For the text-containing cell, return its midpoint in (X, Y) coordinate format. 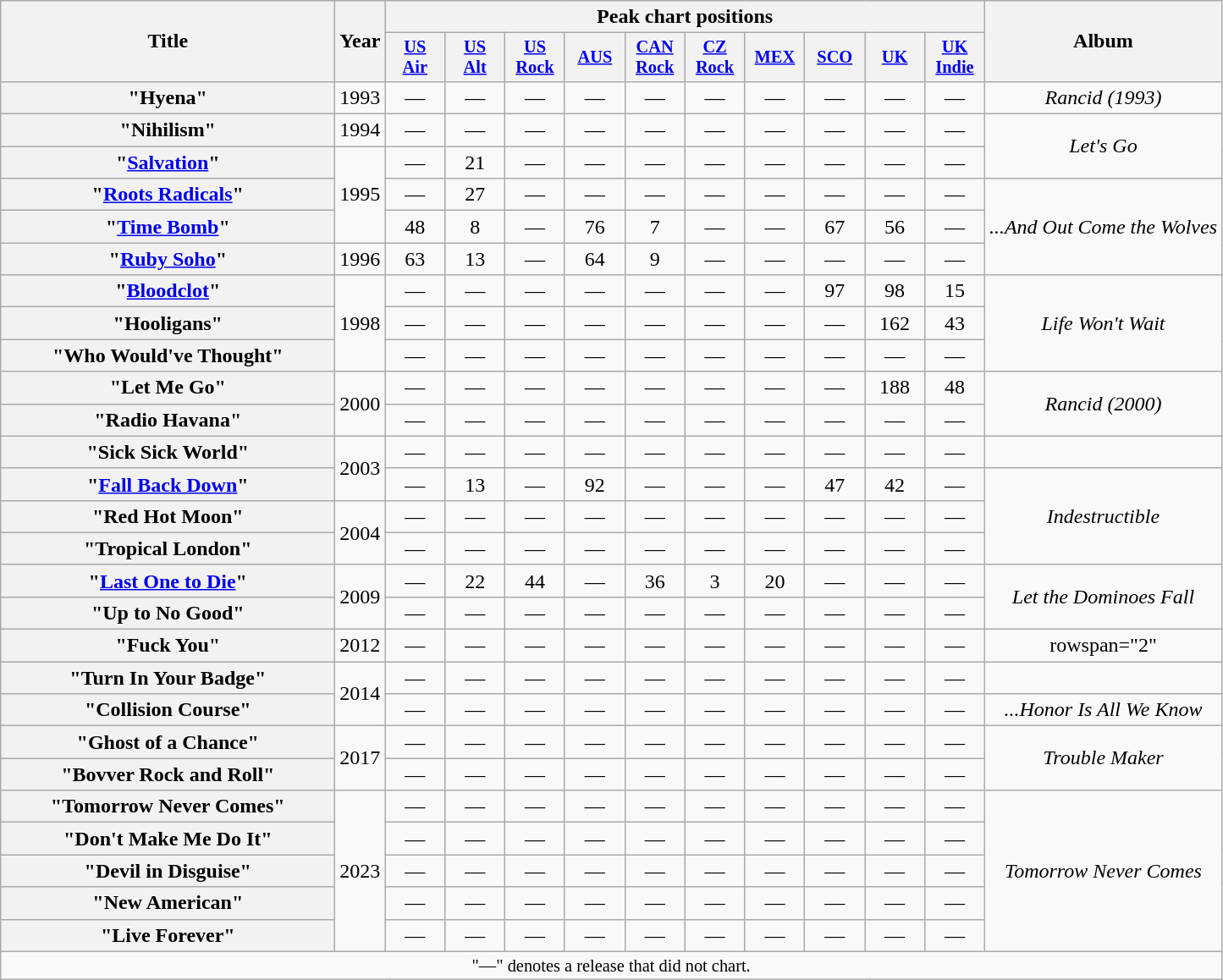
98 (895, 291)
56 (895, 227)
Title (168, 41)
"Roots Radicals" (168, 195)
"Tropical London" (168, 548)
UKIndie (955, 58)
"Who Would've Thought" (168, 355)
"Let Me Go" (168, 388)
"Up to No Good" (168, 613)
AUS (594, 58)
1998 (361, 323)
7 (655, 227)
Rancid (1993) (1103, 97)
"Bloodclot" (168, 291)
Rancid (2000) (1103, 404)
47 (835, 484)
1995 (361, 195)
"Ruby Soho" (168, 259)
Tomorrow Never Comes (1103, 871)
92 (594, 484)
"Nihilism" (168, 130)
MEX (775, 58)
42 (895, 484)
CZRock (714, 58)
97 (835, 291)
USRock (535, 58)
"Tomorrow Never Comes" (168, 807)
162 (895, 323)
2009 (361, 597)
"—" denotes a release that did not chart. (611, 966)
20 (775, 581)
...Honor Is All We Know (1103, 710)
"Turn In Your Badge" (168, 678)
27 (476, 195)
3 (714, 581)
"Live Forever" (168, 935)
"Fuck You" (168, 646)
Indestructible (1103, 516)
"Radio Havana" (168, 420)
188 (895, 388)
USAir (415, 58)
63 (415, 259)
2003 (361, 468)
2023 (361, 871)
44 (535, 581)
8 (476, 227)
2012 (361, 646)
CANRock (655, 58)
"Last One to Die" (168, 581)
USAlt (476, 58)
1996 (361, 259)
"Hooligans" (168, 323)
"Devil in Disguise" (168, 871)
9 (655, 259)
UK (895, 58)
Life Won't Wait (1103, 323)
"Fall Back Down" (168, 484)
"Ghost of a Chance" (168, 742)
"Red Hot Moon" (168, 516)
Peak chart positions (686, 17)
"Salvation" (168, 162)
21 (476, 162)
...And Out Come the Wolves (1103, 227)
36 (655, 581)
Year (361, 41)
"Sick Sick World" (168, 452)
Let the Dominoes Fall (1103, 597)
SCO (835, 58)
"New American" (168, 903)
"Don't Make Me Do It" (168, 839)
43 (955, 323)
Trouble Maker (1103, 758)
Album (1103, 41)
1994 (361, 130)
"Collision Course" (168, 710)
Let's Go (1103, 146)
"Bovver Rock and Roll" (168, 774)
22 (476, 581)
"Hyena" (168, 97)
1993 (361, 97)
2004 (361, 532)
64 (594, 259)
2017 (361, 758)
rowspan="2" (1103, 646)
76 (594, 227)
67 (835, 227)
15 (955, 291)
2000 (361, 404)
2014 (361, 694)
"Time Bomb" (168, 227)
